Return the [x, y] coordinate for the center point of the cell that contains the specified text.  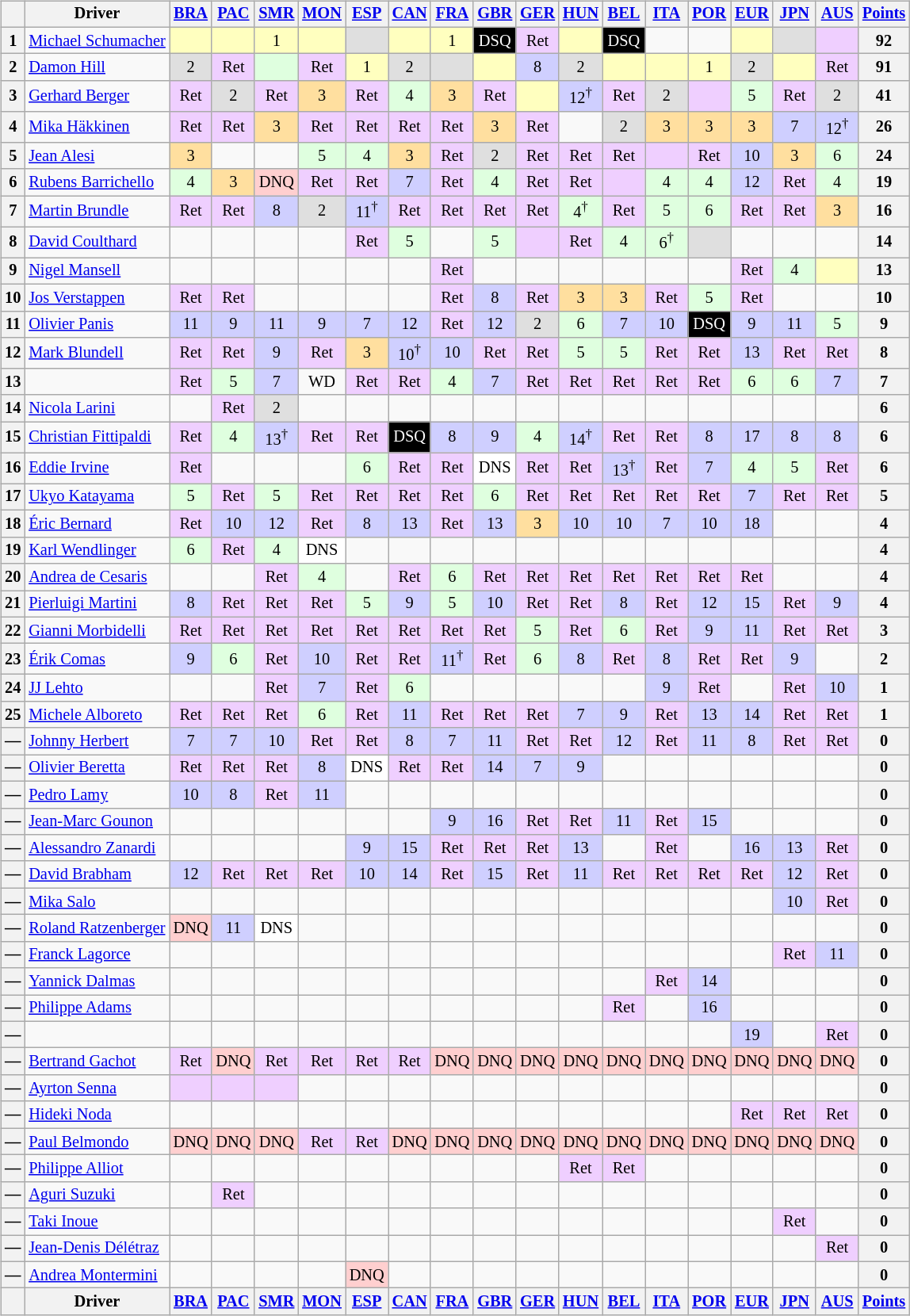
Pedro Lamy [97, 794]
Rubens Barrichello [97, 182]
6† [667, 243]
92 [884, 40]
Damon Hill [97, 67]
10† [410, 354]
23 [13, 660]
Nicola Larini [97, 408]
Karl Wendlinger [97, 550]
Johnny Herbert [97, 741]
Andrea de Cesaris [97, 577]
Mika Häkkinen [97, 127]
Ayrton Senna [97, 1088]
Andrea Montermini [97, 1275]
Jos Verstappen [97, 297]
Christian Fittipaldi [97, 438]
Mark Blundell [97, 354]
Nigel Mansell [97, 271]
22 [13, 630]
4† [580, 211]
Eddie Irvine [97, 468]
Olivier Panis [97, 324]
JJ Lehto [97, 688]
Jean-Denis Délétraz [97, 1249]
41 [884, 97]
Roland Ratzenberger [97, 928]
Philippe Adams [97, 1008]
Mika Salo [97, 901]
Michael Schumacher [97, 40]
26 [884, 127]
Paul Belmondo [97, 1142]
Alessandro Zanardi [97, 848]
David Brabham [97, 874]
Martin Brundle [97, 211]
Jean Alesi [97, 156]
WD [322, 382]
25 [13, 714]
David Coulthard [97, 243]
Michele Alboreto [97, 714]
Aguri Suzuki [97, 1195]
Olivier Beretta [97, 768]
Ukyo Katayama [97, 497]
14† [580, 438]
Gerhard Berger [97, 97]
Pierluigi Martini [97, 603]
Yannick Dalmas [97, 981]
91 [884, 67]
Taki Inoue [97, 1222]
Hideki Noda [97, 1115]
Bertrand Gachot [97, 1062]
Éric Bernard [97, 524]
Jean-Marc Gounon [97, 821]
Franck Lagorce [97, 954]
Érik Comas [97, 660]
Philippe Alliot [97, 1169]
21 [13, 603]
20 [13, 577]
Gianni Morbidelli [97, 630]
